Identify which cell holds the provided text, then report its (x, y) central coordinate. 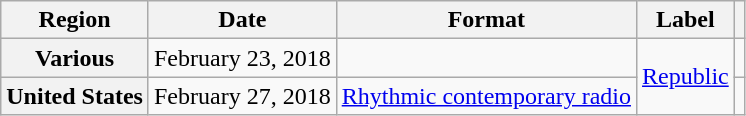
Republic (686, 77)
Format (486, 20)
Date (242, 20)
United States (75, 96)
February 27, 2018 (242, 96)
Rhythmic contemporary radio (486, 96)
Label (686, 20)
February 23, 2018 (242, 58)
Various (75, 58)
Region (75, 20)
